Search for the cell housing the specified text and yield its [x, y] center coordinate. 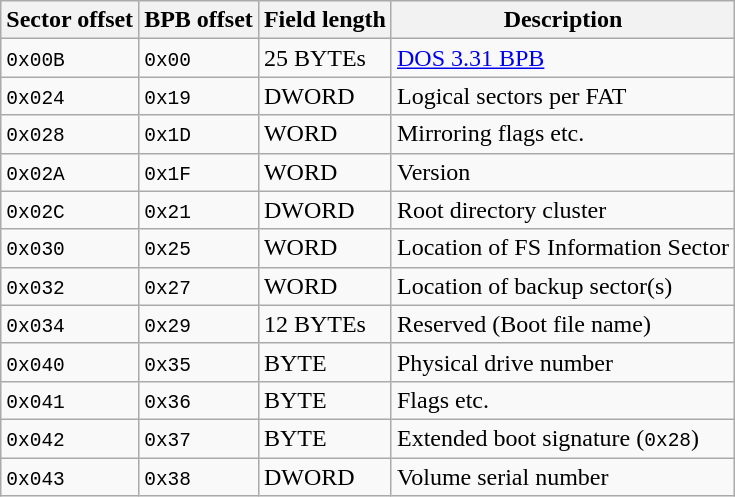
Location of backup sector(s) [562, 286]
0x27 [199, 286]
0x37 [199, 438]
0x1F [199, 172]
Field length [324, 20]
0x36 [199, 400]
DOS 3.31 BPB [562, 58]
0x040 [70, 362]
0x032 [70, 286]
Sector offset [70, 20]
0x1D [199, 134]
0x034 [70, 324]
Description [562, 20]
0x028 [70, 134]
Root directory cluster [562, 210]
0x19 [199, 96]
Physical drive number [562, 362]
0x02C [70, 210]
12 BYTEs [324, 324]
0x042 [70, 438]
0x00 [199, 58]
0x030 [70, 248]
0x024 [70, 96]
0x043 [70, 477]
Location of FS Information Sector [562, 248]
Reserved (Boot file name) [562, 324]
0x29 [199, 324]
0x35 [199, 362]
BPB offset [199, 20]
Flags etc. [562, 400]
0x041 [70, 400]
Version [562, 172]
Mirroring flags etc. [562, 134]
Extended boot signature (0x28) [562, 438]
Volume serial number [562, 477]
0x21 [199, 210]
0x02A [70, 172]
Logical sectors per FAT [562, 96]
25 BYTEs [324, 58]
0x25 [199, 248]
0x00B [70, 58]
0x38 [199, 477]
